Determine the [X, Y] coordinate at the center of the cell enclosing the given text.  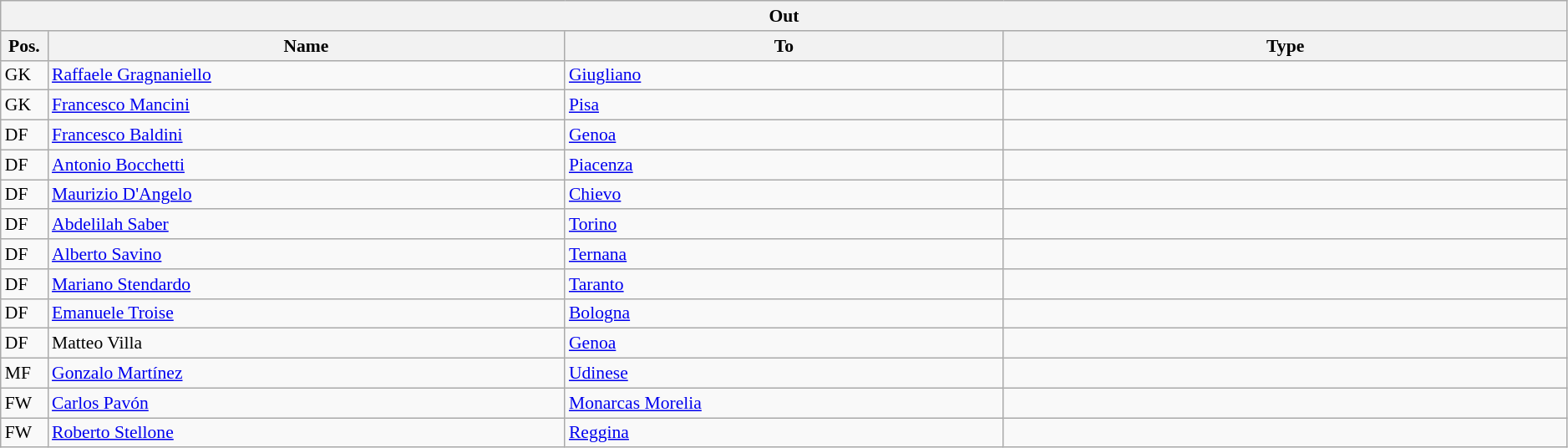
Piacenza [784, 165]
Abdelilah Saber [306, 225]
Maurizio D'Angelo [306, 195]
Taranto [784, 284]
Name [306, 46]
Francesco Mancini [306, 105]
Reggina [784, 433]
Ternana [784, 254]
Monarcas Morelia [784, 403]
MF [24, 374]
Mariano Stendardo [306, 284]
Type [1285, 46]
To [784, 46]
Alberto Savino [306, 254]
Roberto Stellone [306, 433]
Matteo Villa [306, 344]
Carlos Pavón [306, 403]
Torino [784, 225]
Chievo [784, 195]
Antonio Bocchetti [306, 165]
Giugliano [784, 75]
Raffaele Gragnaniello [306, 75]
Francesco Baldini [306, 135]
Bologna [784, 313]
Out [784, 16]
Udinese [784, 374]
Gonzalo Martínez [306, 374]
Pos. [24, 46]
Emanuele Troise [306, 313]
Pisa [784, 105]
